From the cell containing the given text, extract its center point as (x, y) coordinate. 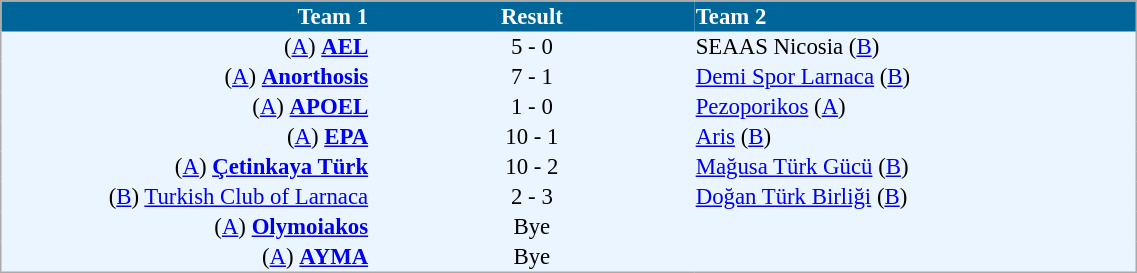
(A) APOEL (186, 107)
(A) Olymoiakos (186, 227)
7 - 1 (532, 77)
(A) AYMA (186, 257)
10 - 2 (532, 167)
1 - 0 (532, 107)
Team 1 (186, 16)
10 - 1 (532, 137)
Result (532, 16)
Mağusa Türk Gücü (B) (916, 167)
(A) Çetinkaya Türk (186, 167)
Aris (B) (916, 137)
(B) Turkish Club of Larnaca (186, 197)
Team 2 (916, 16)
SEAAS Nicosia (B) (916, 47)
(A) Anorthosis (186, 77)
2 - 3 (532, 197)
Demi Spor Larnaca (B) (916, 77)
5 - 0 (532, 47)
(A) EPA (186, 137)
Doğan Türk Birliği (B) (916, 197)
(A) AEL (186, 47)
Pezoporikos (A) (916, 107)
